Identify which cell holds the provided text, then report its (X, Y) central coordinate. 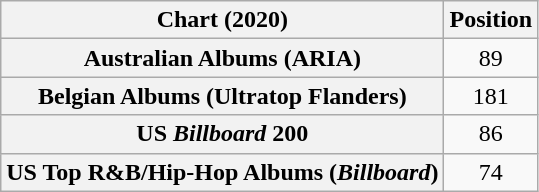
Chart (2020) (222, 20)
US Top R&B/Hip-Hop Albums (Billboard) (222, 172)
Position (491, 20)
86 (491, 134)
US Billboard 200 (222, 134)
89 (491, 58)
Australian Albums (ARIA) (222, 58)
Belgian Albums (Ultratop Flanders) (222, 96)
74 (491, 172)
181 (491, 96)
